Return the (X, Y) coordinate for the center point of the cell that contains the specified text.  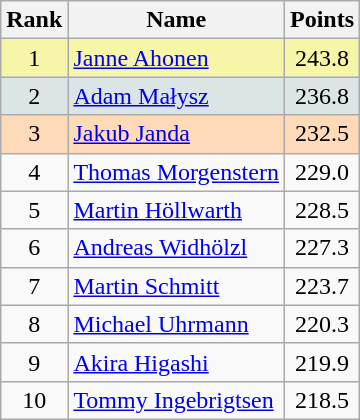
Adam Małysz (176, 96)
Martin Höllwarth (176, 210)
Jakub Janda (176, 134)
Michael Uhrmann (176, 324)
229.0 (322, 172)
Rank (34, 20)
6 (34, 248)
243.8 (322, 58)
232.5 (322, 134)
Points (322, 20)
Martin Schmitt (176, 286)
4 (34, 172)
Janne Ahonen (176, 58)
236.8 (322, 96)
Name (176, 20)
8 (34, 324)
219.9 (322, 362)
223.7 (322, 286)
227.3 (322, 248)
Akira Higashi (176, 362)
7 (34, 286)
Andreas Widhölzl (176, 248)
Thomas Morgenstern (176, 172)
10 (34, 400)
218.5 (322, 400)
3 (34, 134)
5 (34, 210)
228.5 (322, 210)
9 (34, 362)
Tommy Ingebrigtsen (176, 400)
1 (34, 58)
220.3 (322, 324)
2 (34, 96)
